Pinpoint the cell where the given text exists, returning its [x, y] midpoint coordinate. 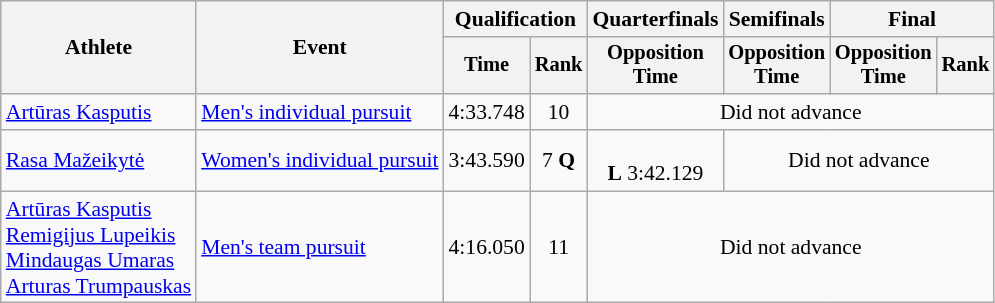
Artūras KasputisRemigijus LupeikisMindaugas UmarasArturas Trumpauskas [98, 247]
11 [559, 247]
Athlete [98, 48]
Qualification [515, 19]
7 Q [559, 160]
Quarterfinals [655, 19]
Men's individual pursuit [320, 112]
Final [912, 19]
Artūras Kasputis [98, 112]
Women's individual pursuit [320, 160]
4:16.050 [486, 247]
Men's team pursuit [320, 247]
L 3:42.129 [655, 160]
Event [320, 48]
Semifinals [776, 19]
Time [486, 66]
10 [559, 112]
3:43.590 [486, 160]
Rasa Mažeikytė [98, 160]
4:33.748 [486, 112]
